Capture the cell that displays the provided text and extract its (X, Y) central coordinate. 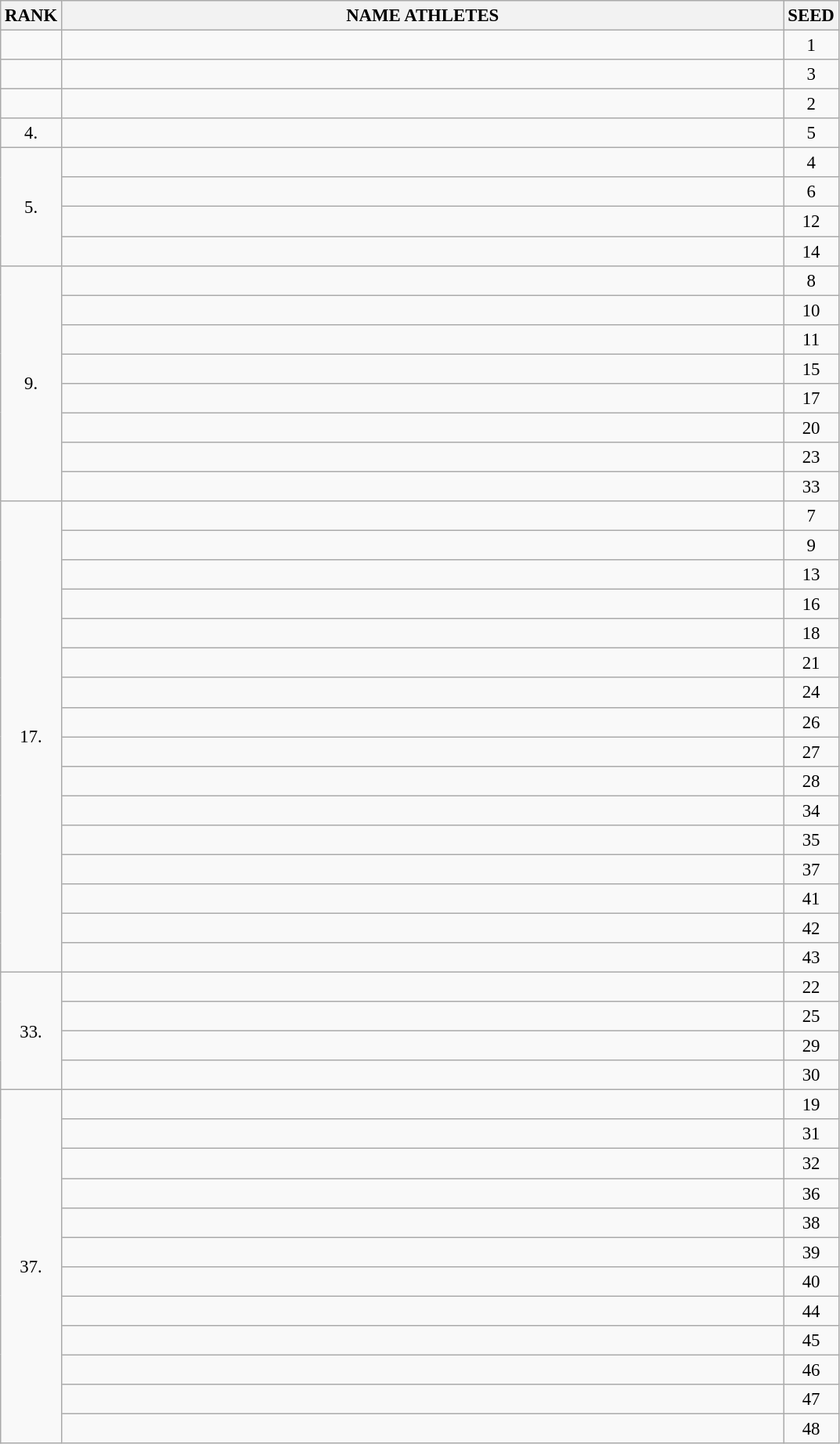
14 (811, 251)
12 (811, 222)
24 (811, 693)
26 (811, 722)
37 (811, 869)
RANK (31, 16)
22 (811, 987)
20 (811, 428)
34 (811, 810)
8 (811, 280)
17. (31, 737)
19 (811, 1105)
9 (811, 546)
4 (811, 163)
18 (811, 634)
43 (811, 958)
NAME ATHLETES (423, 16)
16 (811, 605)
1 (811, 45)
7 (811, 516)
44 (811, 1311)
28 (811, 781)
5. (31, 207)
3 (811, 74)
13 (811, 575)
9. (31, 384)
42 (811, 928)
47 (811, 1399)
33. (31, 1031)
46 (811, 1370)
5 (811, 133)
4. (31, 133)
38 (811, 1222)
37. (31, 1267)
45 (811, 1341)
10 (811, 310)
6 (811, 192)
27 (811, 752)
33 (811, 486)
17 (811, 399)
40 (811, 1281)
2 (811, 104)
48 (811, 1428)
SEED (811, 16)
32 (811, 1164)
25 (811, 1016)
29 (811, 1046)
21 (811, 663)
11 (811, 339)
35 (811, 840)
30 (811, 1075)
23 (811, 457)
36 (811, 1193)
39 (811, 1252)
15 (811, 369)
41 (811, 899)
31 (811, 1135)
